Return the (x, y) coordinate for the center point of the cell that contains the specified text.  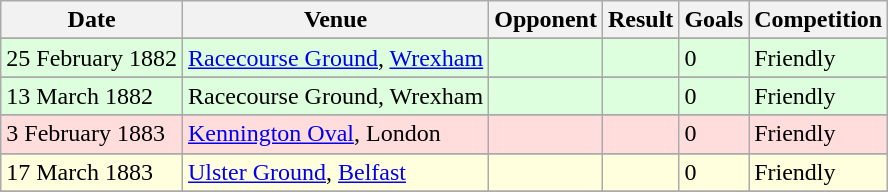
Competition (818, 20)
Venue (335, 20)
Date (92, 20)
Goals (714, 20)
Opponent (546, 20)
Kennington Oval, London (335, 134)
13 March 1882 (92, 96)
Result (640, 20)
17 March 1883 (92, 172)
3 February 1883 (92, 134)
Ulster Ground, Belfast (335, 172)
25 February 1882 (92, 58)
